Return (x, y) of the center of cell containing provided text 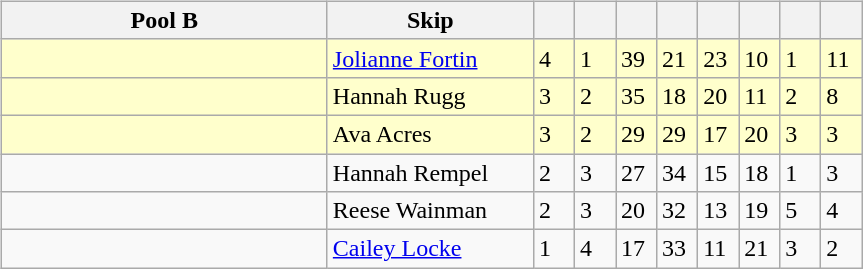
Skip (430, 20)
19 (760, 211)
33 (678, 249)
Hannah Rempel (430, 173)
Cailey Locke (430, 249)
13 (718, 211)
27 (636, 173)
Pool B (164, 20)
Reese Wainman (430, 211)
34 (678, 173)
39 (636, 58)
10 (760, 58)
5 (800, 211)
32 (678, 211)
Jolianne Fortin (430, 58)
35 (636, 96)
8 (842, 96)
Ava Acres (430, 134)
23 (718, 58)
15 (718, 173)
Hannah Rugg (430, 96)
